Provide the [X, Y] coordinate of the cell's center where the given text is located.  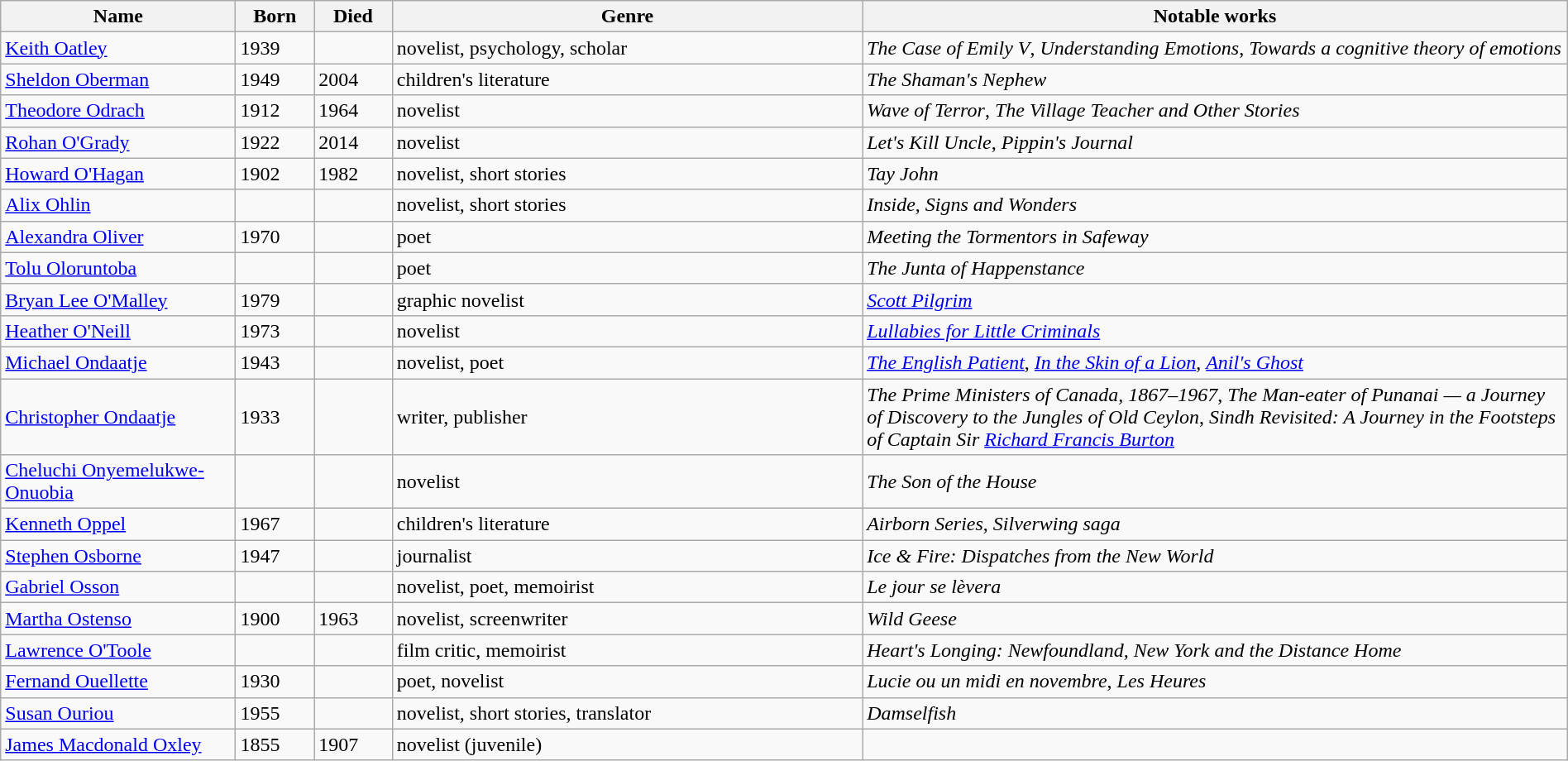
1955 [275, 713]
1900 [275, 619]
Cheluchi Onyemelukwe-Onuobia [118, 481]
Alix Ohlin [118, 205]
Stephen Osborne [118, 556]
Wild Geese [1216, 619]
1939 [275, 48]
The English Patient, In the Skin of a Lion, Anil's Ghost [1216, 362]
novelist, short stories, translator [627, 713]
writer, publisher [627, 417]
1855 [275, 744]
Sheldon Oberman [118, 79]
Lawrence O'Toole [118, 650]
Name [118, 17]
Scott Pilgrim [1216, 299]
novelist (juvenile) [627, 744]
Keith Oatley [118, 48]
2004 [354, 79]
novelist, poet [627, 362]
1964 [354, 111]
Heather O'Neill [118, 331]
Rohan O'Grady [118, 142]
Born [275, 17]
1979 [275, 299]
1907 [354, 744]
1902 [275, 174]
Martha Ostenso [118, 619]
Airborn Series, Silverwing saga [1216, 524]
graphic novelist [627, 299]
The Shaman's Nephew [1216, 79]
1967 [275, 524]
Alexandra Oliver [118, 237]
Gabriel Osson [118, 587]
The Junta of Happenstance [1216, 268]
Let's Kill Uncle, Pippin's Journal [1216, 142]
1970 [275, 237]
James Macdonald Oxley [118, 744]
1947 [275, 556]
Theodore Odrach [118, 111]
The Case of Emily V, Understanding Emotions, Towards a cognitive theory of emotions [1216, 48]
Susan Ouriou [118, 713]
1949 [275, 79]
Christopher Ondaatje [118, 417]
Died [354, 17]
Tolu Oloruntoba [118, 268]
Le jour se lèvera [1216, 587]
1930 [275, 682]
Kenneth Oppel [118, 524]
Fernand Ouellette [118, 682]
1982 [354, 174]
Wave of Terror, The Village Teacher and Other Stories [1216, 111]
poet, novelist [627, 682]
1912 [275, 111]
Bryan Lee O'Malley [118, 299]
1973 [275, 331]
Heart's Longing: Newfoundland, New York and the Distance Home [1216, 650]
Tay John [1216, 174]
1963 [354, 619]
Howard O'Hagan [118, 174]
film critic, memoirist [627, 650]
Meeting the Tormentors in Safeway [1216, 237]
Notable works [1216, 17]
Lullabies for Little Criminals [1216, 331]
novelist, psychology, scholar [627, 48]
Genre [627, 17]
1922 [275, 142]
novelist, poet, memoirist [627, 587]
The Son of the House [1216, 481]
Damselfish [1216, 713]
novelist, screenwriter [627, 619]
journalist [627, 556]
2014 [354, 142]
1943 [275, 362]
Lucie ou un midi en novembre, Les Heures [1216, 682]
Inside, Signs and Wonders [1216, 205]
1933 [275, 417]
Michael Ondaatje [118, 362]
Ice & Fire: Dispatches from the New World [1216, 556]
